Determine the (X, Y) coordinate at the center of the cell enclosing the given text.  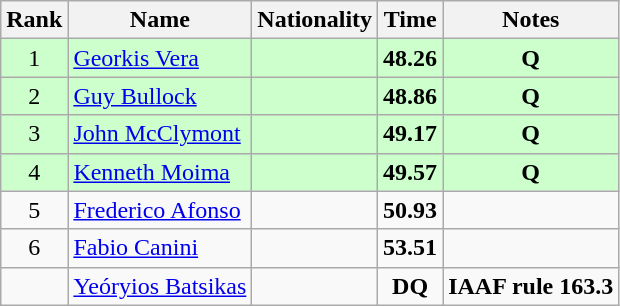
50.93 (410, 210)
Notes (531, 20)
IAAF rule 163.3 (531, 286)
4 (34, 172)
Fabio Canini (160, 248)
49.57 (410, 172)
Frederico Afonso (160, 210)
3 (34, 134)
6 (34, 248)
49.17 (410, 134)
Nationality (315, 20)
48.86 (410, 96)
Yeóryios Batsikas (160, 286)
5 (34, 210)
Georkis Vera (160, 58)
DQ (410, 286)
Kenneth Moima (160, 172)
Time (410, 20)
53.51 (410, 248)
1 (34, 58)
2 (34, 96)
John McClymont (160, 134)
Rank (34, 20)
Guy Bullock (160, 96)
Name (160, 20)
48.26 (410, 58)
